Pinpoint the cell where the given text exists, returning its (x, y) midpoint coordinate. 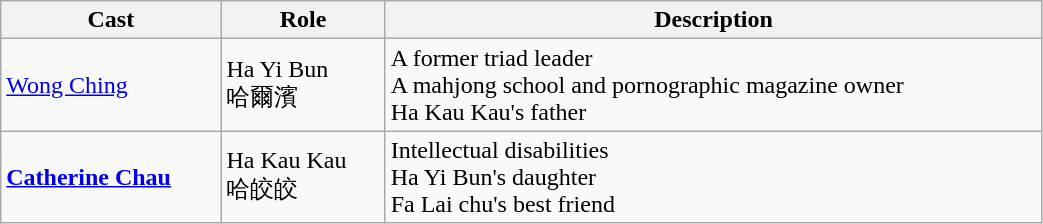
Intellectual disabilitiesHa Yi Bun's daughterFa Lai chu's best friend (714, 177)
Cast (111, 20)
Ha Kau Kau哈皎皎 (303, 177)
Role (303, 20)
Wong Ching (111, 85)
Description (714, 20)
Catherine Chau (111, 177)
A former triad leaderA mahjong school and pornographic magazine ownerHa Kau Kau's father (714, 85)
Ha Yi Bun哈爾濱 (303, 85)
